Determine the (X, Y) coordinate at the center of the cell enclosing the given text.  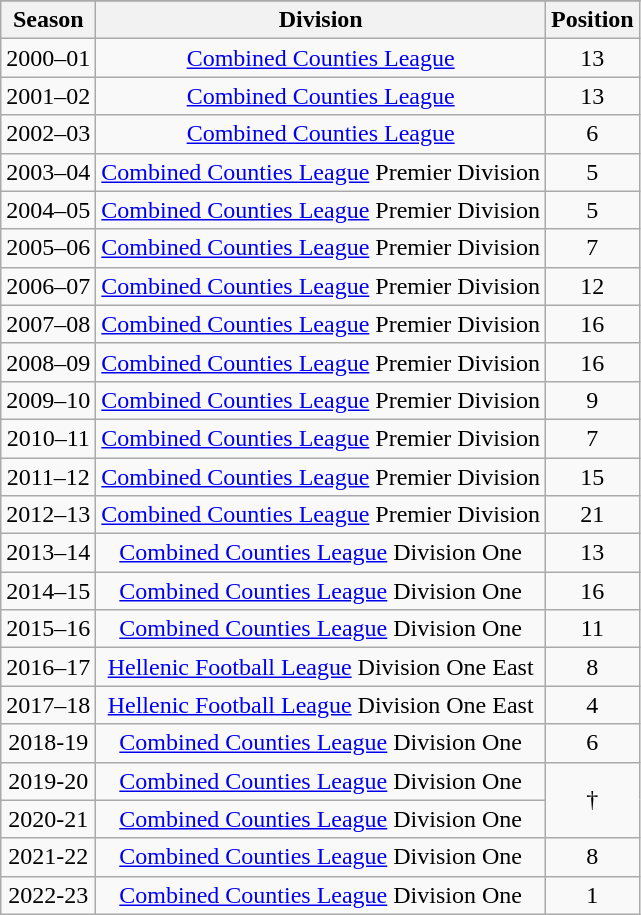
21 (592, 515)
2013–14 (48, 553)
2001–02 (48, 96)
† (592, 800)
2012–13 (48, 515)
2009–10 (48, 400)
Division (321, 20)
2004–05 (48, 210)
2015–16 (48, 629)
Position (592, 20)
Season (48, 20)
2008–09 (48, 362)
4 (592, 705)
2011–12 (48, 477)
9 (592, 400)
11 (592, 629)
1 (592, 895)
2020-21 (48, 819)
2002–03 (48, 134)
2016–17 (48, 667)
2018-19 (48, 743)
2021-22 (48, 857)
2003–04 (48, 172)
2006–07 (48, 286)
2007–08 (48, 324)
2022-23 (48, 895)
2010–11 (48, 438)
15 (592, 477)
2000–01 (48, 58)
2005–06 (48, 248)
2014–15 (48, 591)
2019-20 (48, 781)
12 (592, 286)
2017–18 (48, 705)
